Return [x, y] of the center of cell containing provided text 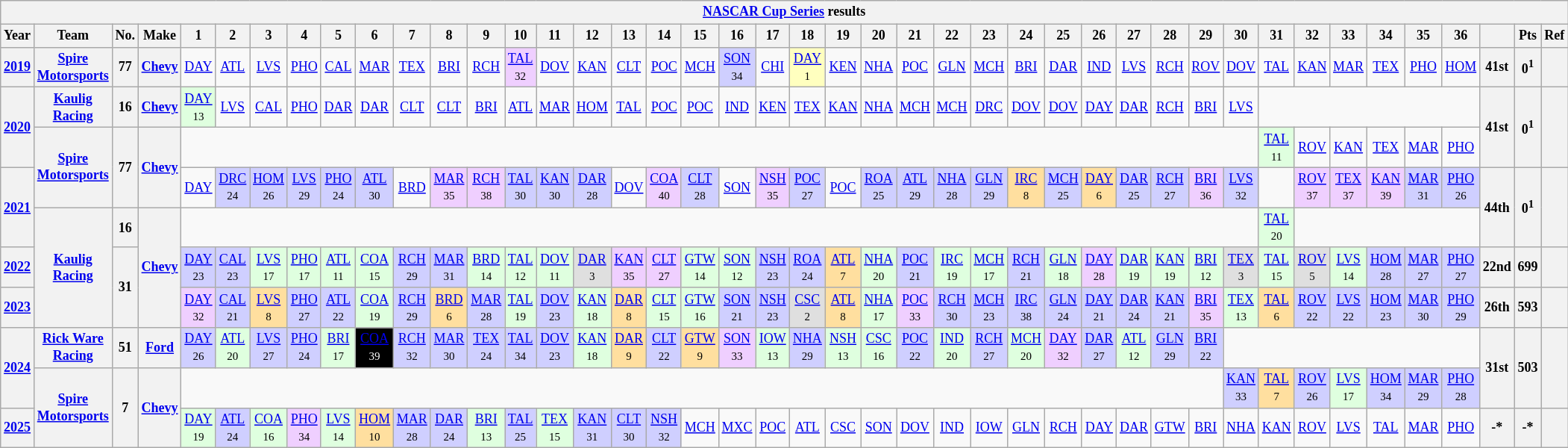
PHO28 [1461, 388]
BRI13 [486, 428]
IRC8 [1026, 187]
TAL11 [1276, 147]
3 [269, 36]
TEX13 [1241, 308]
6 [374, 36]
11 [555, 36]
TAL25 [520, 428]
RCH30 [952, 308]
GLN24 [1063, 308]
27 [1134, 36]
19 [843, 36]
15 [700, 36]
TAL30 [520, 187]
KAN35 [629, 267]
14 [664, 36]
NHA28 [952, 187]
DRC [989, 108]
DAY28 [1100, 267]
POC21 [915, 267]
10 [520, 36]
30 [1241, 36]
COA15 [374, 267]
9 [486, 36]
Rick Ware Racing [73, 348]
CHI [773, 67]
DAY19 [198, 428]
TAL32 [520, 67]
COA16 [269, 428]
51 [125, 348]
22nd [1496, 267]
GTW16 [700, 308]
ATL30 [374, 187]
ATL22 [339, 308]
MAR29 [1423, 388]
ATL12 [1134, 348]
29 [1205, 36]
RCH21 [1026, 267]
25 [1063, 36]
IND20 [952, 348]
699 [1528, 267]
HOM23 [1386, 308]
DAR19 [1134, 267]
TAL34 [520, 348]
HOM28 [1386, 267]
BRD6 [449, 308]
LVS22 [1349, 308]
593 [1528, 308]
BRI22 [1205, 348]
DAR9 [629, 348]
MCH25 [1063, 187]
2025 [18, 428]
LVS29 [304, 187]
CAL23 [233, 267]
ROA24 [808, 267]
ATL11 [339, 267]
Team [73, 36]
TAL19 [520, 308]
2021 [18, 208]
CLT15 [664, 308]
12 [592, 36]
LVS8 [269, 308]
IOW13 [773, 348]
Ford [160, 348]
DAR8 [629, 308]
24 [1026, 36]
RCH32 [412, 348]
31st [1496, 367]
CSC [843, 428]
COA39 [374, 348]
BRI17 [339, 348]
DAY23 [198, 267]
21 [915, 36]
8 [449, 36]
34 [1386, 36]
TEX15 [555, 428]
MAR35 [449, 187]
CLT22 [664, 348]
PHO29 [1461, 308]
DAY1 [808, 67]
IOW [989, 428]
DOV11 [555, 267]
No. [125, 36]
ROV37 [1312, 187]
23 [989, 36]
TAL6 [1276, 308]
MCH23 [989, 308]
KAN39 [1386, 187]
BRD [412, 187]
NHA17 [879, 308]
LVS32 [1241, 187]
POC33 [915, 308]
NSH13 [843, 348]
2022 [18, 267]
13 [629, 36]
Year [18, 36]
ATL29 [915, 187]
RCH38 [486, 187]
CLT27 [664, 267]
BRI12 [1205, 267]
TAL7 [1276, 388]
BRI36 [1205, 187]
PHO26 [1461, 187]
TAL15 [1276, 267]
DAY26 [198, 348]
LVS27 [269, 348]
Ref [1555, 36]
TEX24 [486, 348]
IRC38 [1026, 308]
17 [773, 36]
CSC2 [808, 308]
503 [1528, 367]
SON33 [737, 348]
5 [339, 36]
MXC [737, 428]
36 [1461, 36]
DAR28 [592, 187]
KAN33 [1241, 388]
2023 [18, 308]
DAY21 [1100, 308]
DAR3 [592, 267]
Pts [1528, 36]
PHO34 [304, 428]
ROV22 [1312, 308]
COA19 [374, 308]
HOM26 [269, 187]
ROV5 [1312, 267]
NSH35 [773, 187]
ATL20 [233, 348]
KAN31 [592, 428]
TAL20 [1276, 228]
DRC24 [233, 187]
28 [1170, 36]
4 [304, 36]
Make [160, 36]
TAL12 [520, 267]
35 [1423, 36]
NHA20 [879, 267]
GTW9 [700, 348]
PHO17 [304, 267]
MAR27 [1423, 267]
SON12 [737, 267]
MCH17 [989, 267]
DAR27 [1100, 348]
CAL21 [233, 308]
33 [1349, 36]
BRI35 [1205, 308]
18 [808, 36]
ATL8 [843, 308]
IRC19 [952, 267]
POC27 [808, 187]
20 [879, 36]
GTW14 [700, 267]
ROV26 [1312, 388]
2019 [18, 67]
GTW [1170, 428]
TEX37 [1349, 187]
NASCAR Cup Series results [785, 12]
HOM10 [374, 428]
2 [233, 36]
ATL24 [233, 428]
44th [1496, 208]
KAN30 [555, 187]
2020 [18, 127]
DAY13 [198, 108]
ATL7 [843, 267]
26th [1496, 308]
SON34 [737, 67]
POC22 [915, 348]
ROA25 [879, 187]
1 [198, 36]
SON21 [737, 308]
MCH20 [1026, 348]
KAN21 [1170, 308]
KAN19 [1170, 267]
2024 [18, 367]
32 [1312, 36]
CLT28 [700, 187]
BRD14 [486, 267]
CSC16 [879, 348]
NHA29 [808, 348]
COA40 [664, 187]
22 [952, 36]
CLT30 [629, 428]
HOM34 [1386, 388]
26 [1100, 36]
DAR25 [1134, 187]
NSH32 [664, 428]
TEX3 [1241, 267]
DAY6 [1100, 187]
GLN18 [1063, 267]
